Detect which cell encompasses the target text, then output its [x, y] center coordinate. 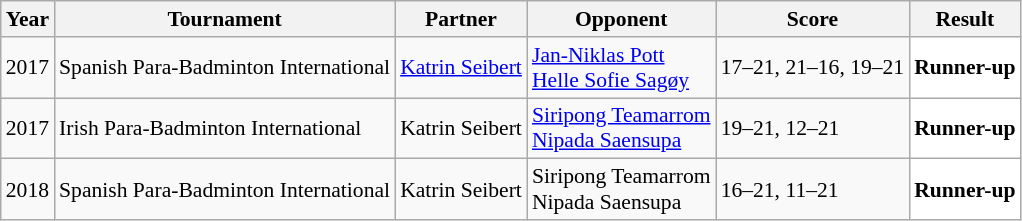
Tournament [224, 19]
Opponent [622, 19]
Jan-Niklas Pott Helle Sofie Sagøy [622, 68]
Score [813, 19]
19–21, 12–21 [813, 128]
17–21, 21–16, 19–21 [813, 68]
Year [28, 19]
16–21, 11–21 [813, 190]
Partner [461, 19]
2018 [28, 190]
Result [964, 19]
Irish Para-Badminton International [224, 128]
